For the text-containing cell, return its midpoint in [x, y] coordinate format. 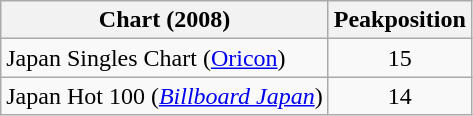
Peakposition [400, 20]
Chart (2008) [164, 20]
Japan Singles Chart (Oricon) [164, 58]
Japan Hot 100 (Billboard Japan) [164, 96]
15 [400, 58]
14 [400, 96]
